Locate the cell with the specified text and output its [X, Y] center coordinate. 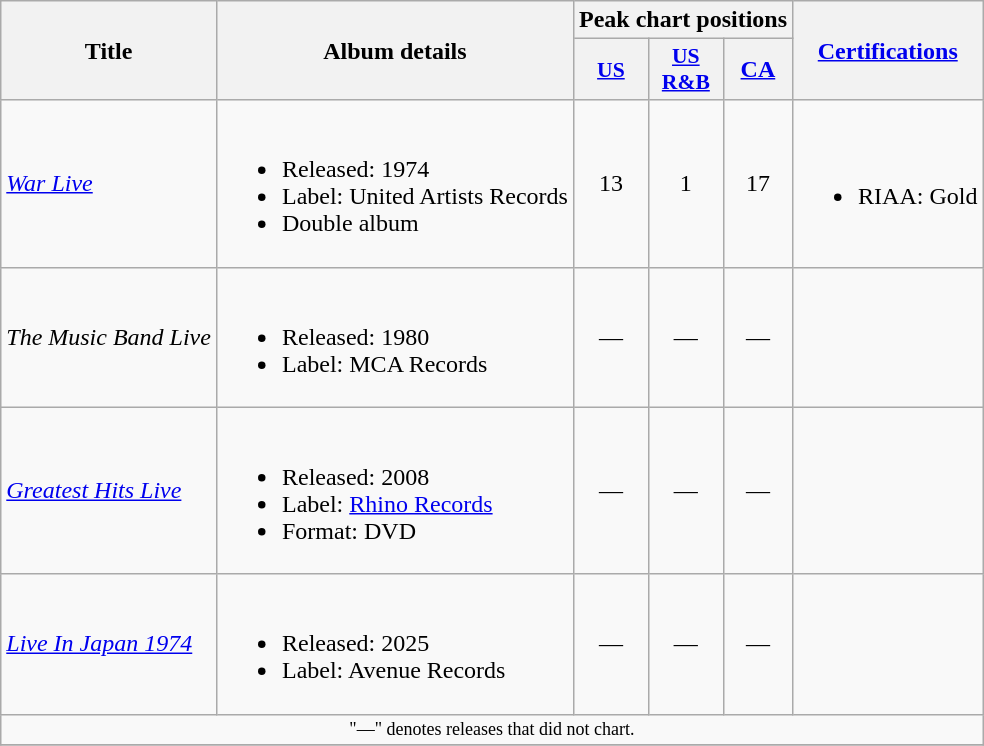
Peak chart positions [682, 20]
CA [758, 70]
Album details [394, 50]
13 [610, 184]
Certifications [888, 50]
The Music Band Live [109, 337]
US [610, 70]
US R&B [686, 70]
Released: 1980Label: MCA Records [394, 337]
Title [109, 50]
Greatest Hits Live [109, 490]
Released: 2008Label: Rhino RecordsFormat: DVD [394, 490]
"—" denotes releases that did not chart. [492, 730]
War Live [109, 184]
Released: 1974Label: United Artists RecordsDouble album [394, 184]
17 [758, 184]
Live In Japan 1974 [109, 644]
RIAA: Gold [888, 184]
1 [686, 184]
Released: 2025Label: Avenue Records [394, 644]
